Extract the [X, Y] coordinate from the center of the cell holding the provided text.  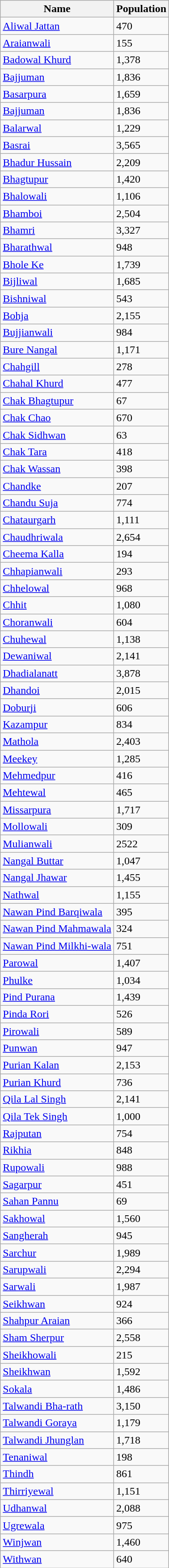
477 [141, 384]
470 [141, 26]
1,718 [141, 1440]
Bure Nangal [57, 350]
1,151 [141, 1491]
606 [141, 707]
2,155 [141, 316]
1,138 [141, 639]
Dhadialanatt [57, 673]
Chhit [57, 605]
Choranwali [57, 622]
Udhanwal [57, 1508]
Qila Tek Singh [57, 1116]
1,560 [141, 1218]
Bishniwal [57, 299]
Population [141, 9]
834 [141, 724]
1,106 [141, 196]
Rajputan [57, 1133]
Basarpura [57, 94]
1,659 [141, 94]
670 [141, 418]
Purian Khurd [57, 1082]
155 [141, 43]
Tenaniwal [57, 1457]
848 [141, 1150]
Pind Purana [57, 997]
1,047 [141, 861]
3,327 [141, 231]
2,294 [141, 1269]
Talwandi Bha-rath [57, 1406]
69 [141, 1201]
Sakhowal [57, 1218]
2,209 [141, 162]
Parowal [57, 963]
Missarpura [57, 810]
2,015 [141, 690]
Chataurgarh [57, 520]
543 [141, 299]
395 [141, 912]
736 [141, 1082]
Chhelowal [57, 588]
Sham Sherpur [57, 1338]
Purian Kalan [57, 1065]
1,439 [141, 997]
1,460 [141, 1542]
Thindh [57, 1474]
Bhalowali [57, 196]
Withwan [57, 1559]
1,592 [141, 1372]
Winjwan [57, 1542]
Aliwal Jattan [57, 26]
Mehmedpur [57, 776]
Kazampur [57, 724]
1,987 [141, 1286]
324 [141, 929]
Rupowali [57, 1167]
Chaudhriwala [57, 537]
1,685 [141, 282]
Bhamboi [57, 214]
2,654 [141, 537]
3,150 [141, 1406]
451 [141, 1184]
1,378 [141, 60]
Nawan Pind Barqiwala [57, 912]
975 [141, 1525]
Dhandoi [57, 690]
198 [141, 1457]
Bohja [57, 316]
Pinda Rori [57, 1014]
2,153 [141, 1065]
1,407 [141, 963]
Sheikhowali [57, 1355]
Bijliwal [57, 282]
968 [141, 588]
Chandu Suja [57, 503]
Bhagtupur [57, 179]
Dewaniwal [57, 656]
Mollowali [57, 827]
526 [141, 1014]
Nawan Pind Mahmawala [57, 929]
215 [141, 1355]
Pirowali [57, 1031]
640 [141, 1559]
Chak Wassan [57, 469]
947 [141, 1048]
Nawan Pind Milkhi-wala [57, 946]
Mulianwali [57, 844]
Shahpur Araian [57, 1321]
945 [141, 1235]
2,088 [141, 1508]
Chak Sidhwan [57, 435]
Mehtewal [57, 793]
Sagarpur [57, 1184]
1,171 [141, 350]
1,717 [141, 810]
1,080 [141, 605]
2,558 [141, 1338]
Doburji [57, 707]
3,878 [141, 673]
398 [141, 469]
207 [141, 486]
3,565 [141, 145]
Sarwali [57, 1286]
Sarupwali [57, 1269]
924 [141, 1304]
Balarwal [57, 128]
293 [141, 571]
Chahgill [57, 367]
Araianwali [57, 43]
Sarchur [57, 1252]
1,989 [141, 1252]
Chahal Khurd [57, 384]
1,455 [141, 878]
1,034 [141, 980]
604 [141, 622]
Sokala [57, 1389]
1,229 [141, 128]
Basrai [57, 145]
2,403 [141, 741]
Chak Tara [57, 452]
1,000 [141, 1116]
Qila Lal Singh [57, 1099]
Bharathwal [57, 248]
Talwandi Goraya [57, 1423]
Rikhia [57, 1150]
Talwandi Jhunglan [57, 1440]
Chhapianwali [57, 571]
Chak Chao [57, 418]
Phulke [57, 980]
Chandke [57, 486]
754 [141, 1133]
984 [141, 333]
Bhole Ke [57, 265]
1,739 [141, 265]
194 [141, 554]
Sahan Pannu [57, 1201]
1,179 [141, 1423]
2522 [141, 844]
774 [141, 503]
309 [141, 827]
Punwan [57, 1048]
948 [141, 248]
Mathola [57, 741]
Sangherah [57, 1235]
1,486 [141, 1389]
1,155 [141, 895]
Cheema Kalla [57, 554]
Chuhewal [57, 639]
Sheikhwan [57, 1372]
1,111 [141, 520]
Bujjianwali [57, 333]
Chak Bhagtupur [57, 401]
465 [141, 793]
1,420 [141, 179]
Seikhwan [57, 1304]
63 [141, 435]
Bhamri [57, 231]
67 [141, 401]
416 [141, 776]
2,504 [141, 214]
861 [141, 1474]
278 [141, 367]
988 [141, 1167]
366 [141, 1321]
751 [141, 946]
Nangal Jhawar [57, 878]
Nathwal [57, 895]
1,285 [141, 759]
589 [141, 1031]
Nangal Buttar [57, 861]
Badowal Khurd [57, 60]
Ugrewala [57, 1525]
Meekey [57, 759]
418 [141, 452]
Thirriyewal [57, 1491]
Bhadur Hussain [57, 162]
Name [57, 9]
